Determine the (X, Y) coordinate at the center of the cell enclosing the given text.  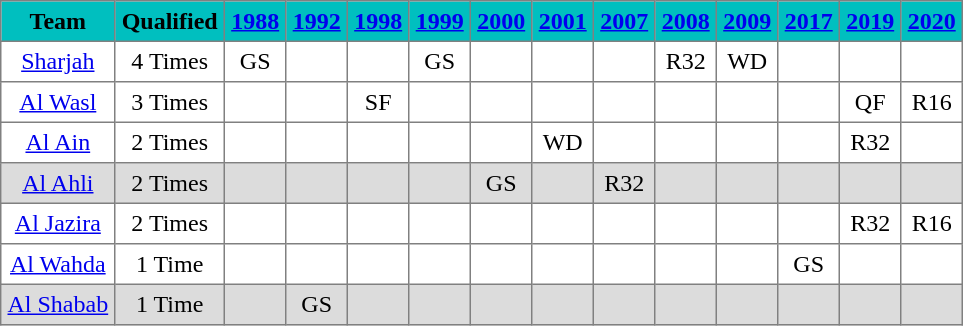
Team (58, 21)
4 Times (170, 61)
Al Ain (58, 142)
2019 (870, 21)
Qualified (170, 21)
Al Shabab (58, 304)
2017 (809, 21)
Sharjah (58, 61)
SF (378, 102)
QF (870, 102)
2000 (501, 21)
Al Wahda (58, 264)
2009 (747, 21)
Al Ahli (58, 183)
3 Times (170, 102)
Al Wasl (58, 102)
2020 (932, 21)
1998 (378, 21)
2007 (624, 21)
1988 (255, 21)
Al Jazira (58, 223)
1992 (317, 21)
2001 (563, 21)
1999 (440, 21)
2008 (686, 21)
